Determine the (X, Y) coordinate at the center of the cell enclosing the given text.  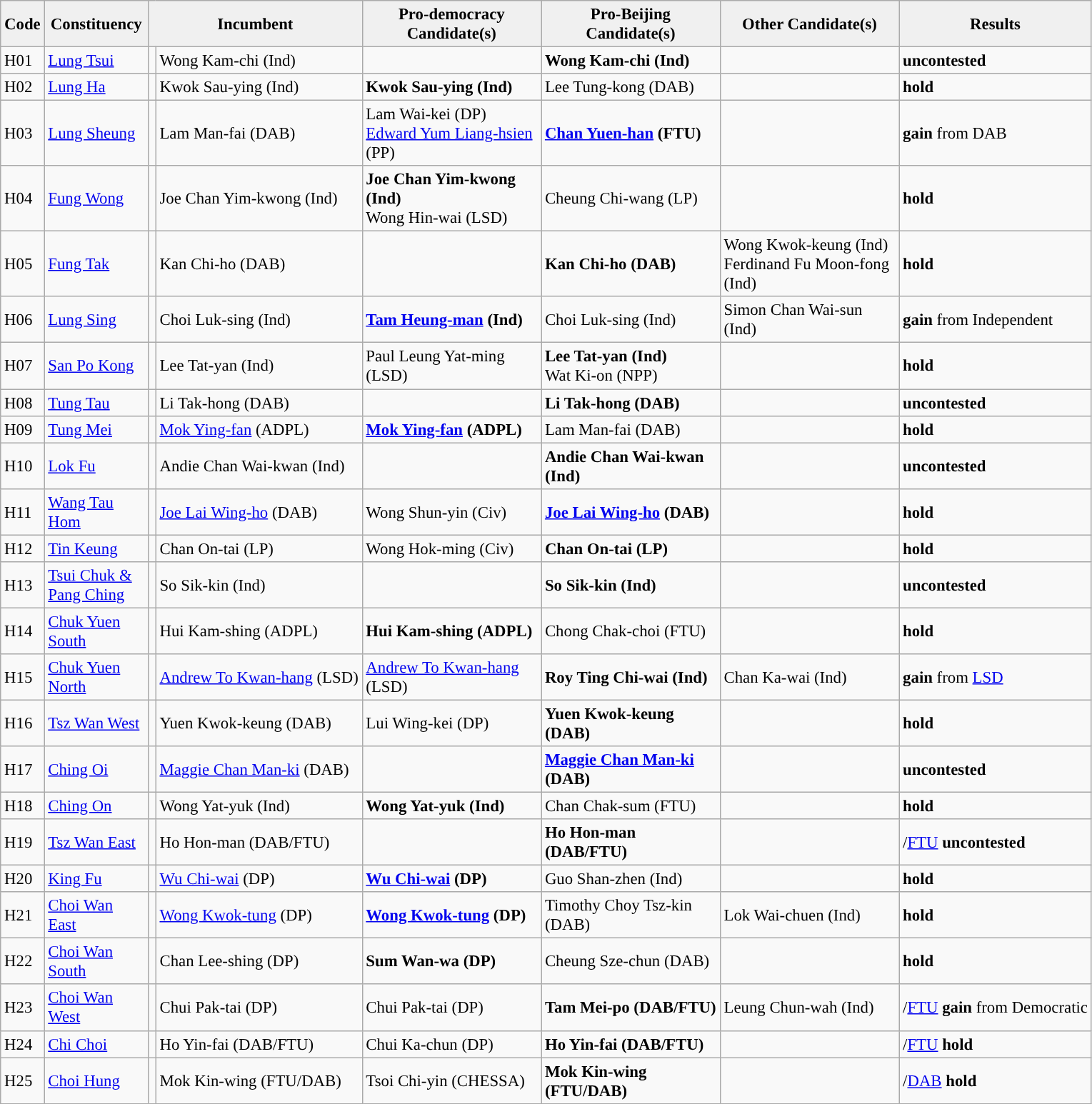
H25 (23, 1081)
Ching On (96, 806)
Chan Lee-shing (DP) (259, 961)
Guo Shan-zhen (Ind) (631, 879)
Tsz Wan West (96, 723)
Lee Tat-yan (Ind) (259, 366)
King Fu (96, 879)
H03 (23, 134)
Results (996, 24)
Choi Wan East (96, 915)
H18 (23, 806)
H17 (23, 770)
Tam Heung-man (Ind) (451, 320)
Wong Hok-ming (Civ) (451, 548)
Lee Tat-yan (Ind)Wat Ki-on (NPP) (631, 366)
San Po Kong (96, 366)
/DAB hold (996, 1081)
H23 (23, 1008)
Roy Ting Chi-wai (Ind) (631, 677)
gain from LSD (996, 677)
H16 (23, 723)
Tsoi Chi-yin (CHESSA) (451, 1081)
H12 (23, 548)
Tung Tau (96, 403)
Simon Chan Wai-sun (Ind) (810, 320)
/FTU hold (996, 1044)
Sum Wan-wa (DP) (451, 961)
Incumbent (256, 24)
Choi Hung (96, 1081)
H08 (23, 403)
Chuk Yuen South (96, 631)
Paul Leung Yat-ming (LSD) (451, 366)
H19 (23, 843)
Chong Chak-choi (FTU) (631, 631)
Lung Ha (96, 87)
Lok Wai-chuen (Ind) (810, 915)
Chan Ka-wai (Ind) (810, 677)
gain from DAB (996, 134)
H10 (23, 466)
Chi Choi (96, 1044)
Tsui Chuk & Pang Ching (96, 586)
Lung Tsui (96, 61)
Joe Chan Yim-kwong (Ind) Wong Hin-wai (LSD) (451, 199)
Cheung Chi-wang (LP) (631, 199)
Lui Wing-kei (DP) (451, 723)
Wong Kwok-keung (Ind)Ferdinand Fu Moon-fong (Ind) (810, 264)
H14 (23, 631)
Fung Wong (96, 199)
Timothy Choy Tsz-kin (DAB) (631, 915)
Tsz Wan East (96, 843)
Tam Mei-po (DAB/FTU) (631, 1008)
Chui Ka-chun (DP) (451, 1044)
H21 (23, 915)
Lung Sheung (96, 134)
H15 (23, 677)
Choi Wan West (96, 1008)
H20 (23, 879)
H11 (23, 511)
H01 (23, 61)
H22 (23, 961)
Wang Tau Hom (96, 511)
H05 (23, 264)
Tin Keung (96, 548)
Constituency (96, 24)
Lok Fu (96, 466)
Cheung Sze-chun (DAB) (631, 961)
H02 (23, 87)
Chan Chak-sum (FTU) (631, 806)
H13 (23, 586)
H09 (23, 429)
/FTU gain from Democratic (996, 1008)
Wong Shun-yin (Civ) (451, 511)
Tung Mei (96, 429)
Ching Oi (96, 770)
H24 (23, 1044)
Leung Chun-wah (Ind) (810, 1008)
Choi Wan South (96, 961)
Code (23, 24)
Lee Tung-kong (DAB) (631, 87)
Joe Chan Yim-kwong (Ind) (259, 199)
Chan Yuen-han (FTU) (631, 134)
Pro-democracy Candidate(s) (451, 24)
Lung Sing (96, 320)
Other Candidate(s) (810, 24)
Lam Wai-kei (DP)Edward Yum Liang-hsien (PP) (451, 134)
H07 (23, 366)
Fung Tak (96, 264)
gain from Independent (996, 320)
Chuk Yuen North (96, 677)
/FTU uncontested (996, 843)
Pro-Beijing Candidate(s) (631, 24)
H06 (23, 320)
H04 (23, 199)
